Locate the cell with the specified text and output its [x, y] center coordinate. 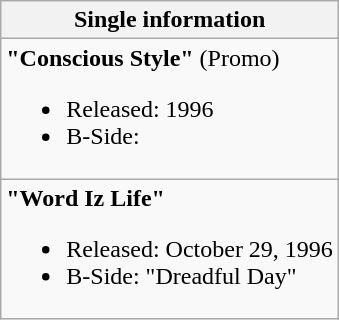
"Conscious Style" (Promo)Released: 1996B-Side: [170, 109]
"Word Iz Life"Released: October 29, 1996B-Side: "Dreadful Day" [170, 249]
Single information [170, 20]
